Find where the given text appears and provide that cell's center as (X, Y) coordinate. 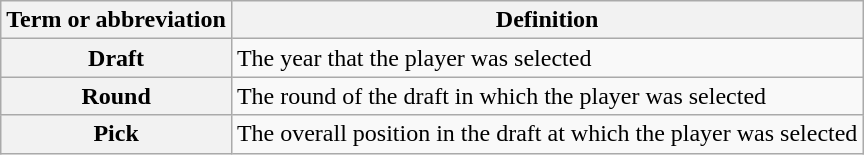
Draft (116, 58)
The round of the draft in which the player was selected (547, 96)
The year that the player was selected (547, 58)
Term or abbreviation (116, 20)
Pick (116, 134)
The overall position in the draft at which the player was selected (547, 134)
Round (116, 96)
Definition (547, 20)
